Locate the cell with the specified text and output its [X, Y] center coordinate. 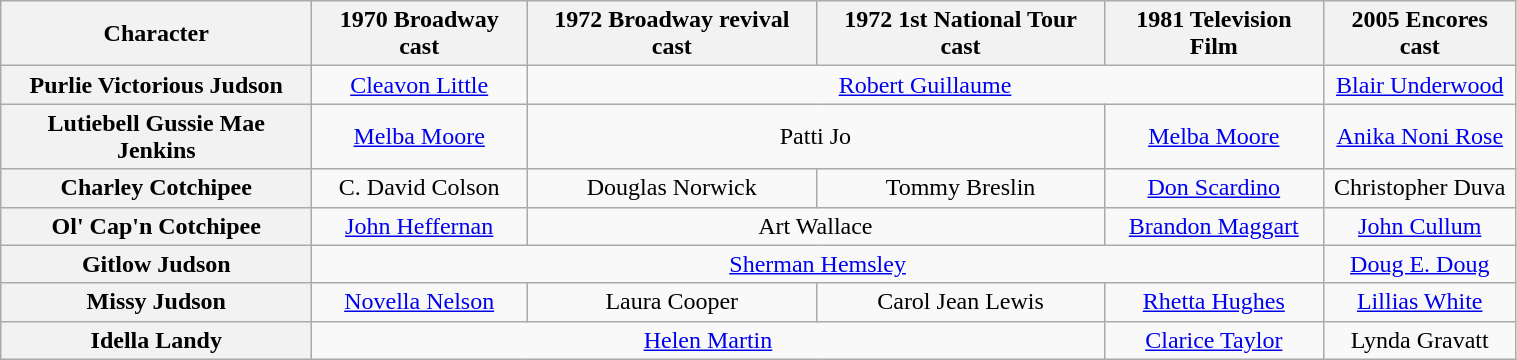
Tommy Breslin [960, 188]
Carol Jean Lewis [960, 302]
Anika Noni Rose [1420, 136]
Lutiebell Gussie Mae Jenkins [156, 136]
Clarice Taylor [1214, 340]
Missy Judson [156, 302]
Brandon Maggart [1214, 226]
Patti Jo [816, 136]
Ol' Cap'n Cotchipee [156, 226]
Novella Nelson [420, 302]
Character [156, 34]
1972 1st National Tour cast [960, 34]
Doug E. Doug [1420, 264]
Lynda Gravatt [1420, 340]
Idella Landy [156, 340]
John Cullum [1420, 226]
John Heffernan [420, 226]
Cleavon Little [420, 85]
1972 Broadway revival cast [672, 34]
Robert Guillaume [926, 85]
Gitlow Judson [156, 264]
Douglas Norwick [672, 188]
Rhetta Hughes [1214, 302]
Don Scardino [1214, 188]
Christopher Duva [1420, 188]
1970 Broadway cast [420, 34]
C. David Colson [420, 188]
Sherman Hemsley [818, 264]
2005 Encores cast [1420, 34]
Blair Underwood [1420, 85]
1981 Television Film [1214, 34]
Helen Martin [708, 340]
Charley Cotchipee [156, 188]
Art Wallace [816, 226]
Laura Cooper [672, 302]
Lillias White [1420, 302]
Purlie Victorious Judson [156, 85]
